Pinpoint the cell where the given text exists, returning its [X, Y] midpoint coordinate. 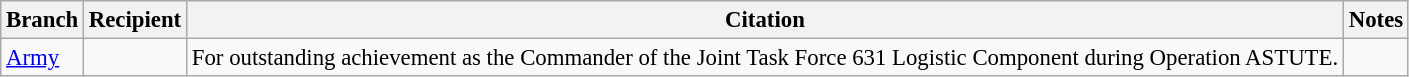
Branch [42, 20]
Notes [1376, 20]
Army [42, 58]
Citation [764, 20]
Recipient [136, 20]
For outstanding achievement as the Commander of the Joint Task Force 631 Logistic Component during Operation ASTUTE. [764, 58]
